Detect which cell encompasses the target text, then output its [x, y] center coordinate. 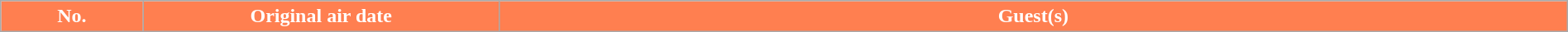
Guest(s) [1034, 16]
No. [72, 16]
Original air date [321, 16]
